Determine the [x, y] coordinate at the center of the cell enclosing the given text.  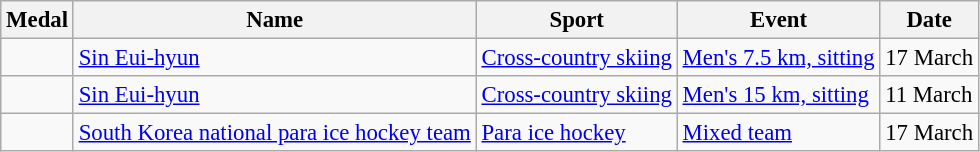
11 March [930, 95]
South Korea national para ice hockey team [274, 133]
Sport [576, 20]
Date [930, 20]
Medal [38, 20]
Mixed team [778, 133]
Men's 7.5 km, sitting [778, 58]
Para ice hockey [576, 133]
Name [274, 20]
Men's 15 km, sitting [778, 95]
Event [778, 20]
